Output the (X, Y) coordinate of the center of the cell containing the given text.  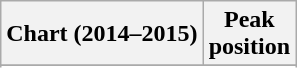
Chart (2014–2015) (102, 34)
Peakposition (249, 34)
